From the cell containing the given text, extract its center point as [x, y] coordinate. 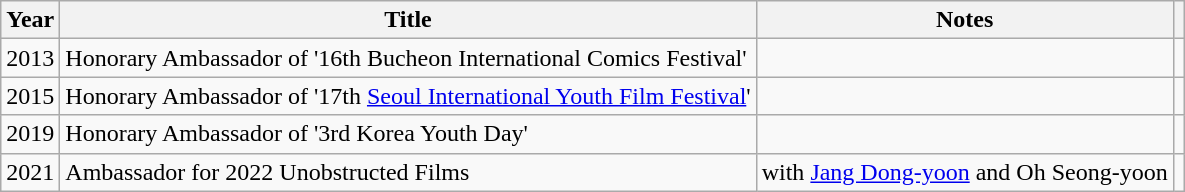
with Jang Dong-yoon and Oh Seong-yoon [964, 172]
2019 [30, 134]
2013 [30, 58]
Notes [964, 20]
2015 [30, 96]
Honorary Ambassador of '17th Seoul International Youth Film Festival' [408, 96]
Honorary Ambassador of '3rd Korea Youth Day' [408, 134]
Honorary Ambassador of '16th Bucheon International Comics Festival' [408, 58]
2021 [30, 172]
Title [408, 20]
Ambassador for 2022 Unobstructed Films [408, 172]
Year [30, 20]
